Locate the cell with the specified text and output its (x, y) center coordinate. 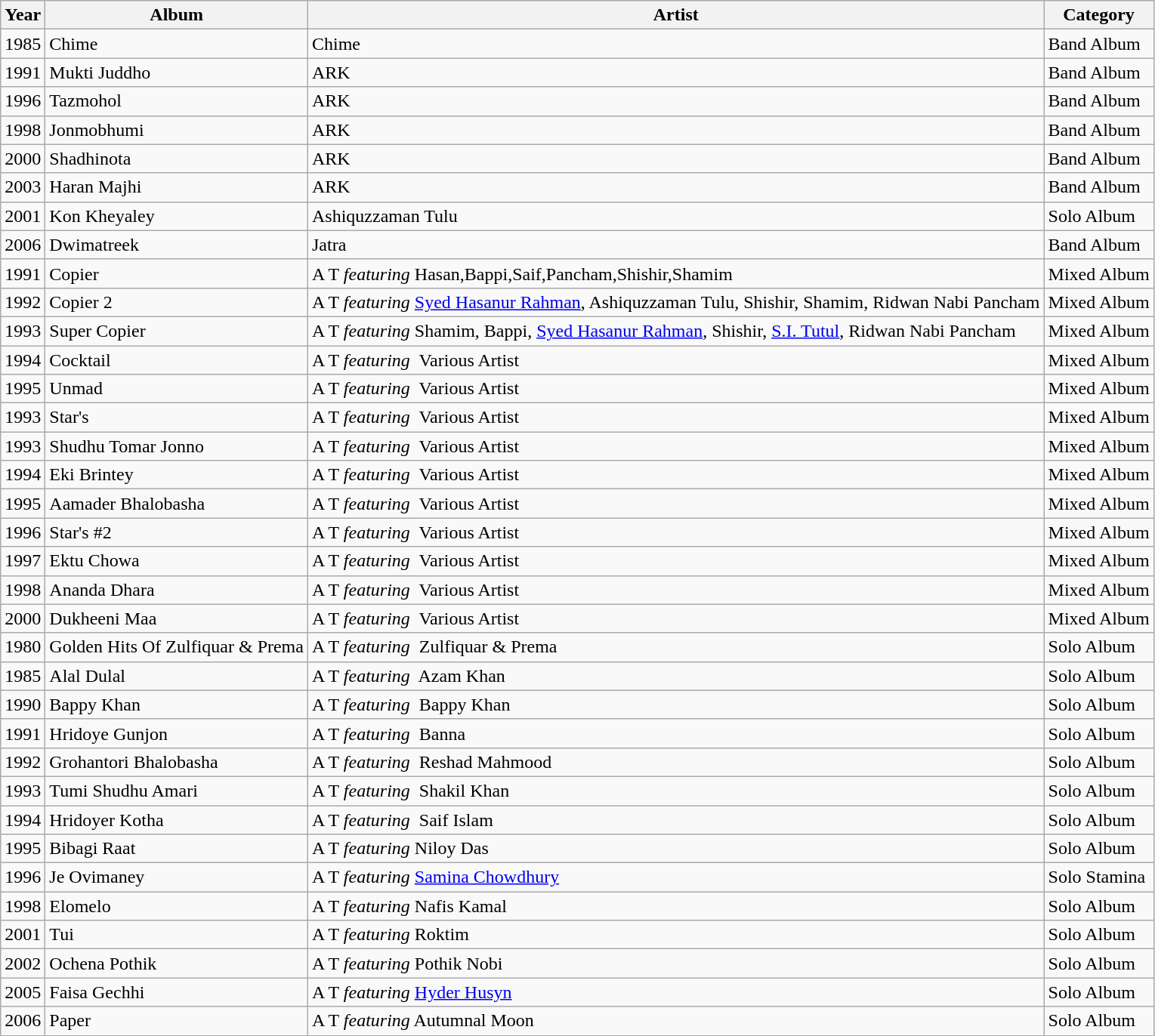
Unmad (177, 389)
2002 (23, 964)
Ashiquzzaman Tulu (675, 216)
Ochena Pothik (177, 964)
2003 (23, 187)
Bappy Khan (177, 705)
A T featuring Samina Chowdhury (675, 877)
A T featuring Autumnal Moon (675, 1021)
A T featuring Reshad Mahmood (675, 762)
A T featuring Roktim (675, 935)
Album (177, 15)
Alal Dulal (177, 676)
1997 (23, 561)
A T featuring Bappy Khan (675, 705)
1990 (23, 705)
Ananda Dhara (177, 590)
Copier 2 (177, 302)
Aamader Bhalobasha (177, 504)
Star's #2 (177, 532)
Dwimatreek (177, 245)
Jatra (675, 245)
Bibagi Raat (177, 849)
Kon Kheyaley (177, 216)
A T featuring Shakil Khan (675, 791)
Hridoye Gunjon (177, 733)
Year (23, 15)
Star's (177, 418)
Tui (177, 935)
Artist (675, 15)
Grohantori Bhalobasha (177, 762)
1980 (23, 647)
Paper (177, 1021)
A T featuring Azam Khan (675, 676)
Dukheeni Maa (177, 618)
Shudhu Tomar Jonno (177, 446)
A T featuring Banna (675, 733)
Elomelo (177, 906)
Tumi Shudhu Amari (177, 791)
A T featuring Zulfiquar & Prema (675, 647)
A T featuring Nafis Kamal (675, 906)
Super Copier (177, 331)
Eki Brintey (177, 475)
Tazmohol (177, 101)
Faisa Gechhi (177, 992)
2005 (23, 992)
Shadhinota (177, 159)
Cocktail (177, 360)
A T featuring Pothik Nobi (675, 964)
A T featuring Hasan,Bappi,Saif,Pancham,Shishir,Shamim (675, 273)
Hridoyer Kotha (177, 819)
Je Ovimaney (177, 877)
Haran Majhi (177, 187)
Solo Stamina (1098, 877)
Copier (177, 273)
A T featuring Hyder Husyn (675, 992)
Category (1098, 15)
A T featuring Shamim, Bappi, Syed Hasanur Rahman, Shishir, S.I. Tutul, Ridwan Nabi Pancham (675, 331)
Mukti Juddho (177, 72)
A T featuring Saif Islam (675, 819)
Golden Hits Of Zulfiquar & Prema (177, 647)
Jonmobhumi (177, 130)
A T featuring Niloy Das (675, 849)
A T featuring Syed Hasanur Rahman, Ashiquzzaman Tulu, Shishir, Shamim, Ridwan Nabi Pancham (675, 302)
Ektu Chowa (177, 561)
